Provide the (X, Y) coordinate of the cell's center where the given text is located.  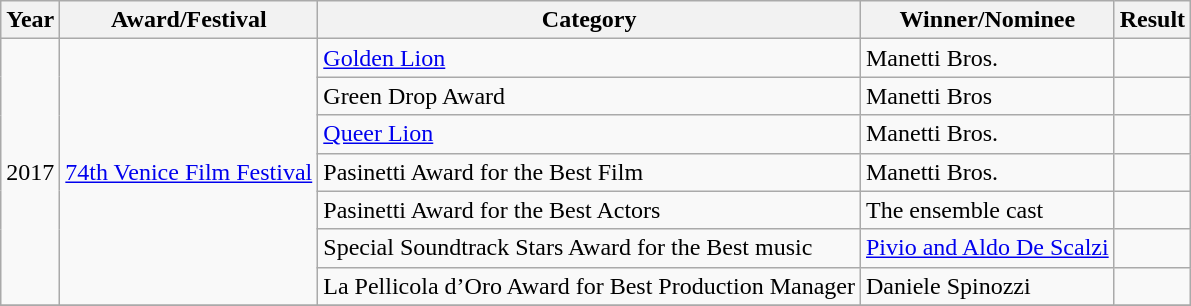
Result (1152, 20)
Manetti Bros (987, 96)
Daniele Spinozzi (987, 286)
Winner/Nominee (987, 20)
Year (30, 20)
La Pellicola d’Oro Award for Best Production Manager (590, 286)
74th Venice Film Festival (189, 172)
2017 (30, 172)
Pivio and Aldo De Scalzi (987, 248)
The ensemble cast (987, 210)
Award/Festival (189, 20)
Special Soundtrack Stars Award for the Best music (590, 248)
Category (590, 20)
Golden Lion (590, 58)
Pasinetti Award for the Best Actors (590, 210)
Green Drop Award (590, 96)
Queer Lion (590, 134)
Pasinetti Award for the Best Film (590, 172)
